Return the [X, Y] coordinate for the center point of the cell that contains the specified text.  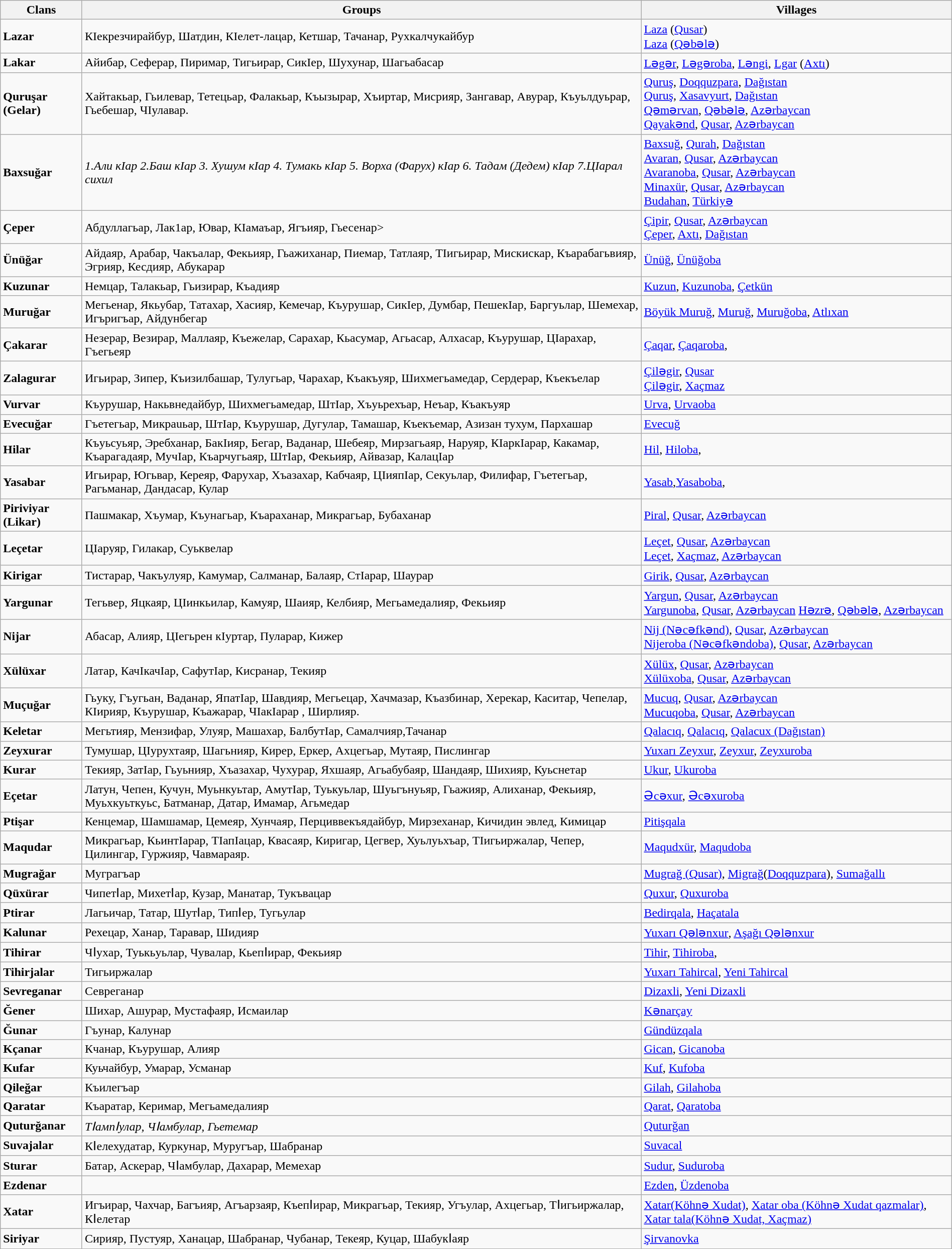
Kurar [41, 770]
Urva, Urvaoba [796, 405]
Муграгъар [362, 873]
Sevreganar [41, 991]
Mugrağ (Qusar), Migrağ(Doqquzpara), Sumağallı [796, 873]
Ünüğar [41, 260]
Yasab,Yasaboba, [796, 482]
Çeper [41, 227]
Quruşar (Gelar) [41, 103]
Kənarçay [796, 1011]
Kçanar [41, 1049]
Сирияр, Пустуяр, Ханацар, Шабранар, Чубанар, Текеяр, Куцар, ШабукӀаяр [362, 1239]
Tihirar [41, 952]
Батар, Аскерар, ЧӀамбулар, Дахарар, Мемехар [362, 1166]
Clans [41, 10]
Севреганар [362, 991]
Zeyxurar [41, 751]
Тумушар, ЦIурухтаяр, Шагьнияр, Кирер, Еркер, Ахцегьар, Мутаяр, Пислингар [362, 751]
Lakar [41, 63]
Ptirar [41, 913]
Kirigar [41, 575]
Мегьтияр, Мензифар, Улуяр, Машахар, БалбутIар, Самалчияр,Тачанар [362, 731]
Латун, Чепен, Кучун, Муьнкуьтар, АмутIар, Туькуьлар, Шуьгънуьяр, Гьажияр, Алиханар, Фекьияр, Муьхкуьткуьс, Батманар, Датар, Имамар, Агьмедар [362, 795]
Микрагьар, КьинтIарар, ТIапIацар, Квасаяр, Киригар, Цегвер, Хуьлуьхъар, ТIигьиржалар, Чепер, Цилингар, Гуржияр, Чавмараяр. [362, 847]
Hil, Hiloba, [796, 450]
Кенцемар, Шамшамар, Цемеяр, Хунчаяр, Перциввекъядайбур, Мирзеханар, Кичидин эвлед, Кимицар [362, 821]
Nij (Nəcəfkənd), Qusar, AzərbaycanNijeroba (Nəcəfkəndoba), Qusar, Azərbaycan [796, 637]
Gündüzqala [796, 1030]
Muruğar [41, 312]
Əcəxur, Əcəxuroba [796, 795]
Eçetar [41, 795]
Piral, Qusar, Azərbaycan [796, 515]
Куьчайбур, Умарар, Усманар [362, 1068]
Maqudxür, Maqudoba [796, 847]
Игьирар, Зипер, Къизилбашар, Тулугьар, Чарахар, Къакъуяр, Шихмегьамедар, Сердерар, Къекъелар [362, 378]
Hilar [41, 450]
Evecuğar [41, 424]
Незерар, Везирар, Маллаяр, Къежелар, Сарахар, Кьасумар, Агьасар, Алхасар, Къурушар, ЦIарахар, Гъегьеяр [362, 344]
Siriyar [41, 1239]
Ünüğ, Ünüğoba [796, 260]
Хайтакьар, Гьилевар, Тетецьар, Фалакьар, Къызырар, Хъиртар, Мисрияр, Зангавар, Авурар, Къуьлдуьрар,Гьебешар, ЧIулавар. [362, 103]
Kalunar [41, 933]
Къурушар, Накьвнедайбур, Шихмегьамедар, ШтIар, Хъуьрехъар, Неъар, Къакъуяр [362, 405]
Ğunar [41, 1030]
Tihir, Tihiroba, [796, 952]
1.Али кІар 2.Баш кІар 3. Хушум кІар 4. Тумакь кІар 5. Ворха (Фарух) кІар 6. Тадам (Дедем) кІар 7.ЦІарал сихил [362, 172]
Гъетегьар, Микраuьар, ШтIар, Къурушар, Дугулар, Тамашар, Къекъемар, Азизан тухум, Пархашар [362, 424]
Bedirqala, Haçatala [796, 913]
Yargun, Qusar, AzərbaycanYargunoba, Qusar, Azərbaycan Həzrə, Qəbələ, Azərbaycan [796, 602]
Латар, КачIкачIар, СафутIар, Кисранар, Текияр [362, 671]
Piriviyar (Likar) [41, 515]
Qaratar [41, 1106]
Leçetar [41, 548]
Girik, Qusar, Azərbaycan [796, 575]
Sturar [41, 1166]
Шихар, Ашурар, Мустафаяр, Исмаилар [362, 1011]
Vurvar [41, 405]
Şirvanovka [796, 1239]
Gican, Gicanoba [796, 1049]
КIекрезчирайбур, Шатдин, КIелет-лацар, Кетшар, Тачанар, Рухкалчукайбур [362, 36]
ЧипетӀар, МихетӀар, Кузар, Манатар, Тукъвацар [362, 893]
Kuzun, Kuzunoba, Çetkün [796, 286]
Tihirjalar [41, 972]
Мегьенар, Якьубар, Татахар, Хасияр, Кемечар, Къурушар, СикIер, Думбар, ПешекIар, Баргуьлар, Шемехар, Игъригъар, Айдунбегар [362, 312]
Maqudar [41, 847]
Yuxarı Qələnxur, Aşağı Qələnxur [796, 933]
Кчанар, Къурушар, Алияр [362, 1049]
Qüxürar [41, 893]
Тистарар, Чакъулуяр, Камумар, Салманар, Балаяр, СтIарар, Шаурар [362, 575]
Ləgər, Ləgəroba, Ləngi, Lgar (Axtı) [796, 63]
Lazar [41, 36]
Qalacıq, Qalacıq, Qalacux (Dağıstan) [796, 731]
Çipir, Qusar, AzərbaycanÇeper, Axtı, Dağıstan [796, 227]
Къаратар, Керимар, Мегьамедалияр [362, 1106]
Leçet, Qusar, AzərbaycanLeçet, Xaçmaz, Azərbaycan [796, 548]
Laza (Qusar)Laza (Qəbələ) [796, 36]
Ezden, Üzdenoba [796, 1185]
Рехецар, Ханар, Таравар, Шидияр [362, 933]
Kuzunar [41, 286]
Yasabar [41, 482]
Suvacal [796, 1146]
Ezdenar [41, 1185]
Sudur, Suduroba [796, 1166]
Quturğanar [41, 1126]
Kufar [41, 1068]
Yuxarı Tahircal, Yeni Tahircal [796, 972]
Baxsuğar [41, 172]
Абдуллагьар, Лак1ар, Ювар, КIамаъар, Ягъияр, Гьесенар> [362, 227]
Yuxarı Zeyxur, Zeyxur, Zeyxuroba [796, 751]
Xülüx, Qusar, AzərbaycanXülüxoba, Qusar, Azərbaycan [796, 671]
Немцар, Талакьар, Гьизирар, Къадияр [362, 286]
Çiləgir, QusarÇiləgir, Xaçmaz [796, 378]
Pitişqala [796, 821]
Nijar [41, 637]
Gilah, Gilahoba [796, 1087]
Ğener [41, 1011]
Quxur, Quxuroba [796, 893]
Muçuğar [41, 705]
Xatar(Köhnə Xudat), Xatar oba (Köhnə Xudat qazmalar), Xatar tala(Köhnə Xudat, Xaçmaz) [796, 1212]
Groups [362, 10]
ТӀампӀулар, ЧӀамбулар, Гьетемар [362, 1126]
КӀелехудатар, Куркунар, Муругъар, Шабранар [362, 1146]
Гъунар, Калунар [362, 1030]
Mucuq, Qusar, AzərbaycanMucuqoba, Qusar, Azərbaycan [796, 705]
Kuf, Kufoba [796, 1068]
Dizaxli, Yeni Dizaxli [796, 991]
Mugrağar [41, 873]
Keletar [41, 731]
Böyük Muruğ, Muruğ, Muruğoba, Atlıxan [796, 312]
Къилегъар [362, 1087]
Текияр, ЗатIар, Гьуьнияр, Xъазахар, Чухурар, Яхшаяр, Агьабубаяр, Шандаяр, Шихияр, Куьснетар [362, 770]
Игъирар, Чахчар, Багъияр, Агъарзаяр, КъепӀирар, Микрагьар, Текияр, Угъулар, Ахцегьар, ТӀигьиржалар, КӀелетар [362, 1212]
Çaqar, Çaqaroba, [796, 344]
Ukur, Ukuroba [796, 770]
Baxsuğ, Qurah, DağıstanAvaran, Qusar, AzərbaycanAvaranoba, Qusar, AzərbaycanMinaxür, Qusar, AzərbaycanBudahan, Türkiyə [796, 172]
Пашмакар, Хъумар, Къунагьар, Къараханар, Микрагьар, Бубаханар [362, 515]
Тегьвер, Яцкаяр, ЦIинкьилар, Камуяр, Шаияр, Келбияр, Мегьамедалияр, Фекьияр [362, 602]
Quruş, Doqquzpara, DağıstanQuruş, Xasavyurt, DağıstanQəmərvan, Qəbələ, AzərbaycanQayakənd, Qusar, Azərbaycan [796, 103]
Qarat, Qaratoba [796, 1106]
Айдаяр, Арабар, Чакъалар, Фекьияр, Гьажиханар, Пиемар, Татлаяр, ТIигьирар, Мискискар, Къарабагьвияр,Эгрияр, Кесдияр, Абукарар [362, 260]
Zalagurar [41, 378]
Лагьичар, Татар, ШутӀар, ТипӀер, Тугьулар [362, 913]
Игьирар, Югьвар, Кереяр, Фарухар, Xъазахар, Кабчаяр, ЦIияпIар, Секуьлар, Филифар, Гъетегьар, Рагьманар, Дандасар, Кулар [362, 482]
Тигьиржалар [362, 972]
Qileğar [41, 1087]
Xatar [41, 1212]
Yargunar [41, 602]
Ptişar [41, 821]
Айибар, Сеферар, Пиримар, Тигьирар, СикIер, Шухунар, Шагьабасар [362, 63]
Evecuğ [796, 424]
Çakarar [41, 344]
Xülüxar [41, 671]
ЦIаруяр, Гилакар, Суьквелар [362, 548]
Quturğan [796, 1126]
Villages [796, 10]
ЧӀухар, Туькьуьлар, Чувалар, КьепӀирар, Фекьияр [362, 952]
Абасар, Алияр, ЦIегьрен кIуртар, Пуларар, Кижер [362, 637]
Suvajalar [41, 1146]
